Scan for the cell matching the given text and deliver its [X, Y] coordinate at center. 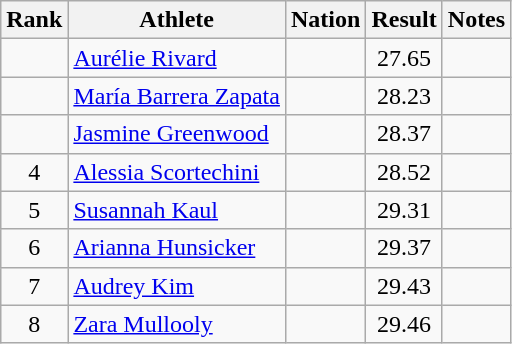
28.23 [404, 96]
Audrey Kim [177, 286]
Susannah Kaul [177, 210]
4 [34, 172]
28.52 [404, 172]
27.65 [404, 58]
6 [34, 248]
Alessia Scortechini [177, 172]
Notes [476, 20]
8 [34, 324]
Aurélie Rivard [177, 58]
Rank [34, 20]
Arianna Hunsicker [177, 248]
Nation [325, 20]
7 [34, 286]
Jasmine Greenwood [177, 134]
28.37 [404, 134]
5 [34, 210]
29.46 [404, 324]
María Barrera Zapata [177, 96]
29.31 [404, 210]
Athlete [177, 20]
Zara Mullooly [177, 324]
Result [404, 20]
29.37 [404, 248]
29.43 [404, 286]
